Pinpoint the cell where the given text exists, returning its [x, y] midpoint coordinate. 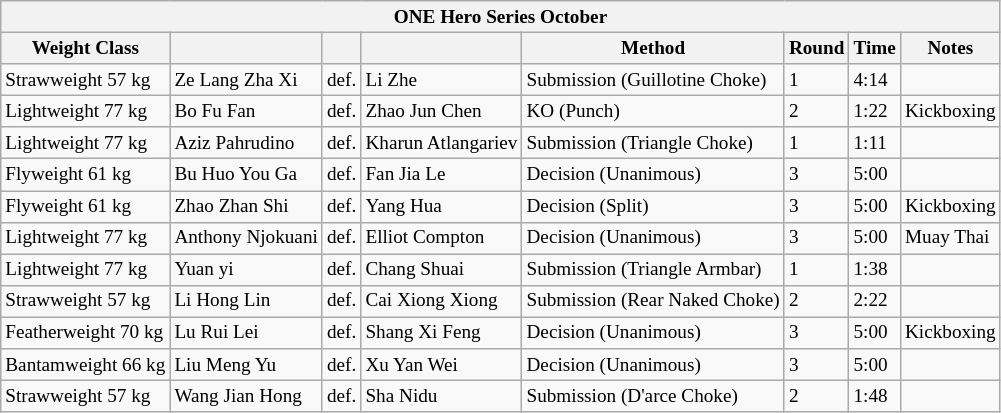
Xu Yan Wei [442, 365]
Bo Fu Fan [246, 111]
Bu Huo You Ga [246, 175]
Method [653, 48]
Li Zhe [442, 80]
Notes [950, 48]
Kharun Atlangariev [442, 143]
Round [816, 48]
Zhao Jun Chen [442, 111]
Lu Rui Lei [246, 333]
2:22 [874, 301]
Liu Meng Yu [246, 365]
1:38 [874, 270]
Ze Lang Zha Xi [246, 80]
Yuan yi [246, 270]
Bantamweight 66 kg [86, 365]
Zhao Zhan Shi [246, 206]
ONE Hero Series October [500, 17]
KO (Punch) [653, 111]
Decision (Split) [653, 206]
Li Hong Lin [246, 301]
Submission (Triangle Choke) [653, 143]
Elliot Compton [442, 238]
Yang Hua [442, 206]
Submission (Rear Naked Choke) [653, 301]
Chang Shuai [442, 270]
Anthony Njokuani [246, 238]
Muay Thai [950, 238]
1:48 [874, 396]
Fan Jia Le [442, 175]
Cai Xiong Xiong [442, 301]
1:11 [874, 143]
Wang Jian Hong [246, 396]
Featherweight 70 kg [86, 333]
Submission (Triangle Armbar) [653, 270]
Shang Xi Feng [442, 333]
1:22 [874, 111]
Sha Nidu [442, 396]
Submission (D'arce Choke) [653, 396]
Time [874, 48]
4:14 [874, 80]
Aziz Pahrudino [246, 143]
Weight Class [86, 48]
Submission (Guillotine Choke) [653, 80]
